Provide the (x, y) coordinate of the cell's center where the given text is located.  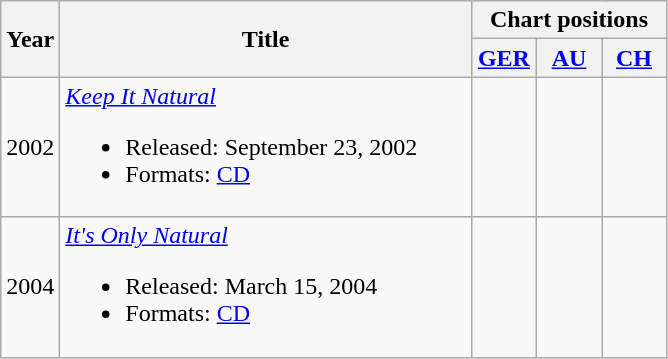
GER (504, 58)
Keep It NaturalReleased: September 23, 2002Formats: CD (266, 147)
Title (266, 39)
It's Only NaturalReleased: March 15, 2004Formats: CD (266, 287)
Chart positions (568, 20)
CH (634, 58)
Year (30, 39)
2002 (30, 147)
2004 (30, 287)
AU (568, 58)
